Identify which cell holds the provided text, then report its [X, Y] central coordinate. 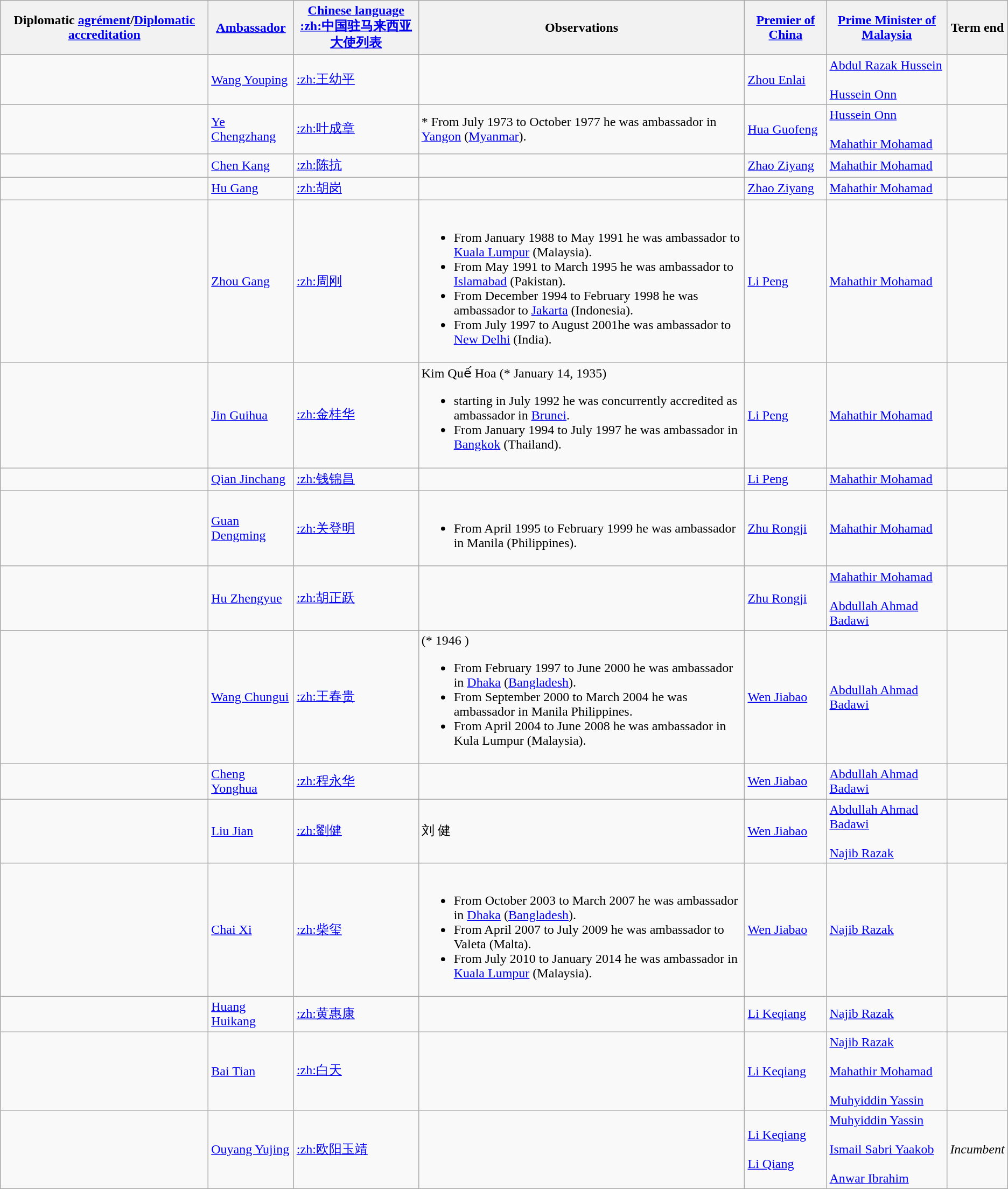
Zhou Enlai [786, 80]
:zh:陈抗 [356, 166]
Chai Xi [251, 930]
:zh:欧阳玉靖 [356, 1150]
Liu Jian [251, 831]
:zh:叶成章 [356, 129]
:zh:胡岗 [356, 188]
Zhou Gang [251, 281]
Ambassador [251, 28]
* From July 1973 to October 1977 he was ambassador in Yangon (Myanmar). [582, 129]
:zh:王幼平 [356, 80]
:zh:周刚 [356, 281]
Hussein Onn Mahathir Mohamad [887, 129]
:zh:钱锦昌 [356, 479]
Abdul Razak Hussein Hussein Onn [887, 80]
Term end [977, 28]
:zh:柴玺 [356, 930]
Diplomatic agrément/Diplomatic accreditation [104, 28]
Hu Gang [251, 188]
Najib Razak Mahathir Mohamad Muhyiddin Yassin [887, 1071]
:zh:金桂华 [356, 415]
Chinese language:zh:中国驻马来西亚大使列表 [356, 28]
Bai Tian [251, 1071]
:zh:关登明 [356, 528]
Guan Dengming [251, 528]
Ouyang Yujing [251, 1150]
Premier of China [786, 28]
Cheng Yonghua [251, 781]
Li Keqiang Li Qiang [786, 1150]
刘 健 [582, 831]
Jin Guihua [251, 415]
Chen Kang [251, 166]
Mahathir Mohamad Abdullah Ahmad Badawi [887, 598]
:zh:黄惠康 [356, 1015]
Muhyiddin Yassin Ismail Sabri Yaakob Anwar Ibrahim [887, 1150]
Hua Guofeng [786, 129]
:zh:程永华 [356, 781]
Prime Minister of Malaysia [887, 28]
Incumbent [977, 1150]
From April 1995 to February 1999 he was ambassador in Manila (Philippines). [582, 528]
Abdullah Ahmad Badawi Najib Razak [887, 831]
Ye Chengzhang [251, 129]
Observations [582, 28]
:zh:王春贵 [356, 697]
:zh:白天 [356, 1071]
Qian Jinchang [251, 479]
Hu Zhengyue [251, 598]
Wang Youping [251, 80]
:zh:劉健 [356, 831]
:zh:胡正跃 [356, 598]
Wang Chungui [251, 697]
Huang Huikang [251, 1015]
